Output the (x, y) coordinate of the center of the cell containing the given text.  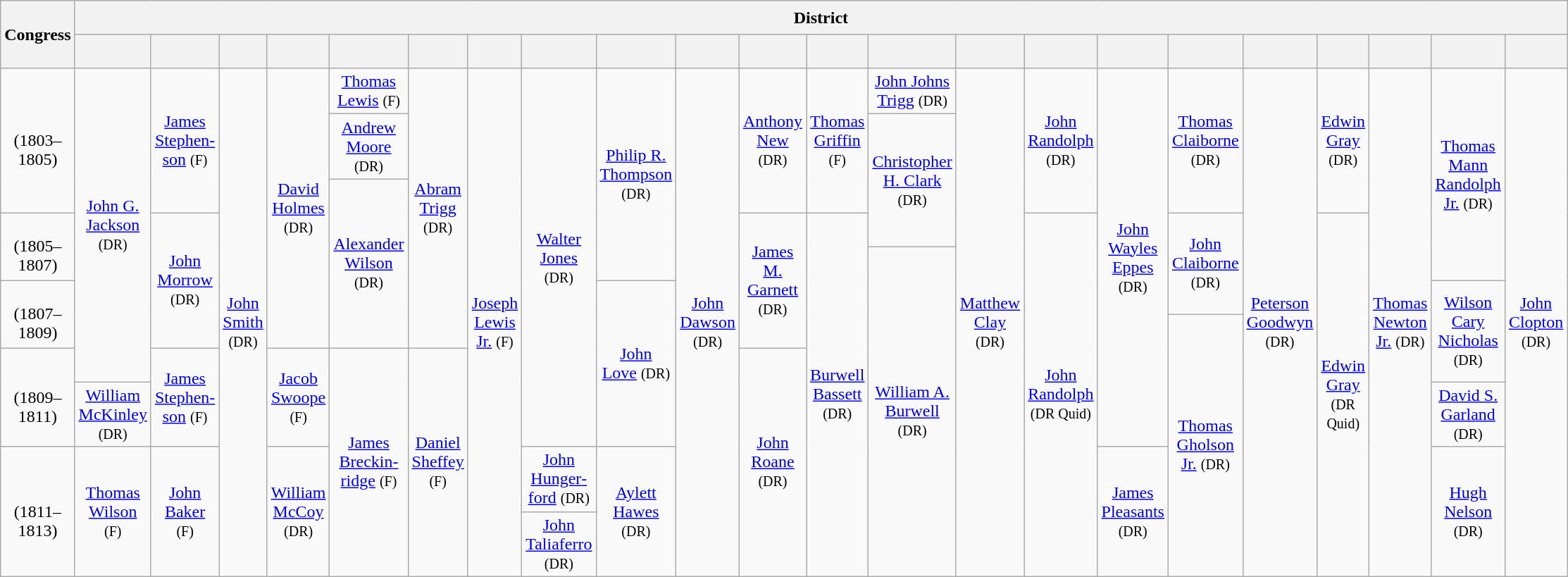
District (821, 18)
Congress (38, 35)
JohnLove (DR) (636, 364)
Walter Jones (DR) (559, 258)
MatthewClay (DR) (990, 323)
JohnClopton(DR) (1536, 323)
Alexander Wilson (DR) (369, 263)
PetersonGoodwyn(DR) (1280, 323)
Hugh Nelson (DR) (1468, 511)
Jacob Swoope (F) (299, 397)
AbramTrigg(DR) (438, 209)
William McCoy (DR) (299, 511)
James Breckin­ridge (F) (369, 462)
David S. Garland (DR) (1468, 414)
(1803–1805) (38, 141)
Thomas MannRandolphJr. (DR) (1468, 175)
Wilson Cary Nicholas (DR) (1468, 331)
Andrew Moore (DR) (369, 147)
(1809–1811) (38, 397)
Thomas Lewis (F) (369, 92)
AylettHawes (DR) (636, 511)
Anthony New (DR) (772, 141)
JohnSmith(DR) (243, 323)
Christopher H. Clark (DR) (912, 180)
Daniel Sheffey (F) (438, 462)
Thomas Wilson (F) (113, 511)
Thomas Claiborne (DR) (1205, 141)
John Baker (F) (185, 511)
BurwellBassett (DR) (838, 395)
James M. Garnett (DR) (772, 280)
EdwinGray(DR Quid) (1343, 395)
Thomas Gholson Jr. (DR) (1205, 445)
EdwinGray(DR) (1343, 141)
John Roane (DR) (772, 462)
David Holmes (DR) (299, 209)
John Randolph(DR) (1061, 141)
John Hunger­ford (DR) (559, 479)
James Pleasants (DR) (1133, 511)
William A. Burwell (DR) (912, 411)
John Johns Trigg (DR) (912, 92)
JosephLewisJr. (F) (494, 323)
Philip R.Thompson(DR) (636, 175)
JohnDawson(DR) (708, 323)
(1805–1807) (38, 247)
John Taliaferro (DR) (559, 544)
JohnWaylesEppes(DR) (1133, 258)
ThomasGriffin (F) (838, 141)
(1811–1813) (38, 511)
ThomasNewtonJr. (DR) (1400, 323)
John Claiborne (DR) (1205, 263)
William McKinley (DR) (113, 414)
John Morrow (DR) (185, 280)
(1807–1809) (38, 314)
John G.Jackson (DR) (113, 225)
John Randolph(DR Quid) (1061, 395)
